Search for the cell housing the specified text and yield its (x, y) center coordinate. 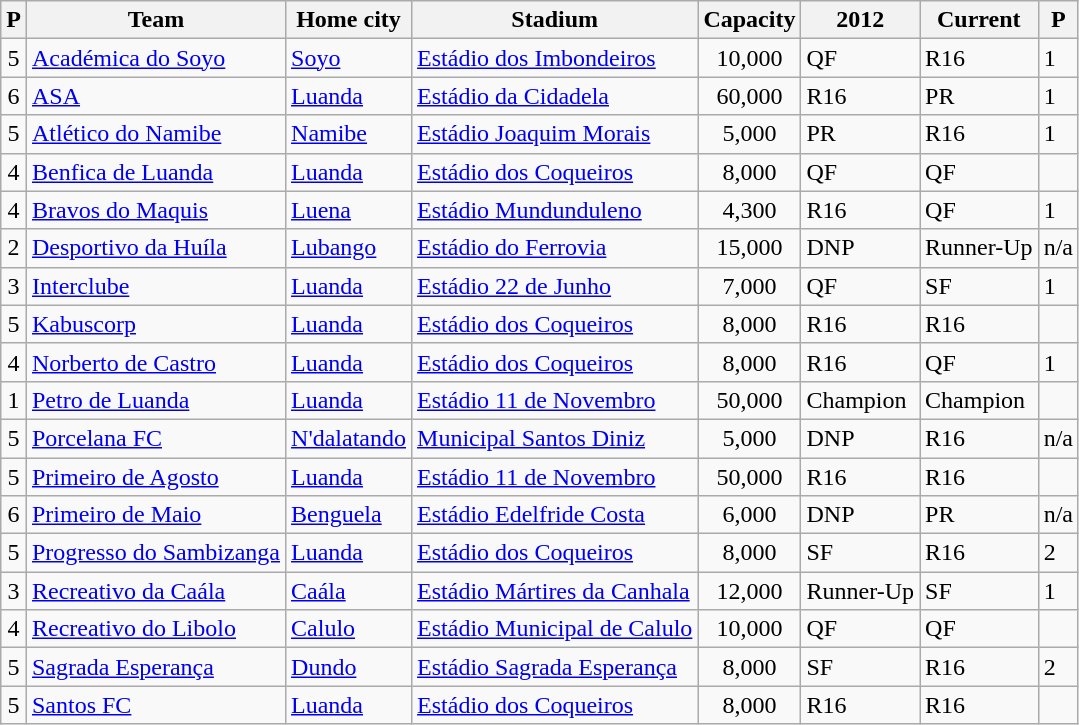
Bravos do Maquis (156, 210)
Estádio Mártires da Canhala (555, 591)
Kabuscorp (156, 324)
2012 (860, 20)
7,000 (750, 286)
60,000 (750, 96)
15,000 (750, 248)
Calulo (349, 629)
Recreativo da Caála (156, 591)
Soyo (349, 58)
Recreativo do Libolo (156, 629)
Current (980, 20)
Estádio 22 de Junho (555, 286)
Namibe (349, 134)
Primeiro de Agosto (156, 477)
Municipal Santos Diniz (555, 438)
Primeiro de Maio (156, 515)
N'dalatando (349, 438)
Estádio Mundunduleno (555, 210)
Estádio Sagrada Esperança (555, 667)
Luena (349, 210)
Interclube (156, 286)
Atlético do Namibe (156, 134)
Norberto de Castro (156, 362)
Stadium (555, 20)
Porcelana FC (156, 438)
Estádio da Cidadela (555, 96)
Progresso do Sambizanga (156, 553)
Estádio Edelfride Costa (555, 515)
Lubango (349, 248)
12,000 (750, 591)
Sagrada Esperança (156, 667)
Desportivo da Huíla (156, 248)
Estádio do Ferrovia (555, 248)
6,000 (750, 515)
Caála (349, 591)
4,300 (750, 210)
Team (156, 20)
Benfica de Luanda (156, 172)
Dundo (349, 667)
Estádio Municipal de Calulo (555, 629)
ASA (156, 96)
Benguela (349, 515)
Estádio Joaquim Morais (555, 134)
Santos FC (156, 705)
Académica do Soyo (156, 58)
Petro de Luanda (156, 400)
Capacity (750, 20)
Home city (349, 20)
Estádio dos Imbondeiros (555, 58)
